Extract the (x, y) coordinate from the center of the cell holding the provided text.  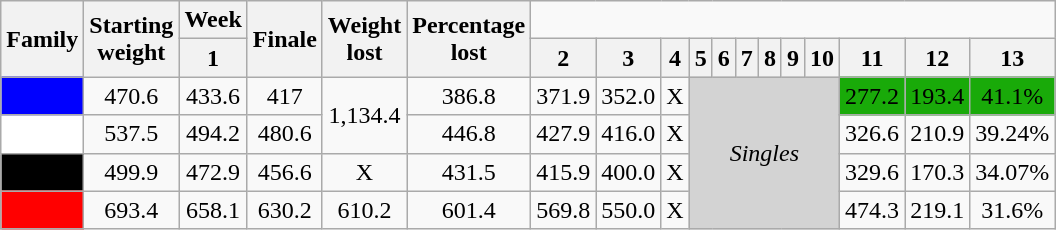
494.2 (213, 134)
474.3 (872, 210)
499.9 (132, 172)
386.8 (469, 96)
601.4 (469, 210)
2 (564, 58)
210.9 (938, 134)
1 (213, 58)
3 (628, 58)
329.6 (872, 172)
277.2 (872, 96)
Week (213, 20)
10 (822, 58)
417 (284, 96)
569.8 (564, 210)
41.1% (1012, 96)
470.6 (132, 96)
39.24% (1012, 134)
6 (724, 58)
446.8 (469, 134)
427.9 (564, 134)
31.6% (1012, 210)
658.1 (213, 210)
433.6 (213, 96)
5 (700, 58)
Weightlost (364, 39)
456.6 (284, 172)
Startingweight (132, 39)
9 (792, 58)
326.6 (872, 134)
693.4 (132, 210)
Singles (764, 153)
11 (872, 58)
480.6 (284, 134)
13 (1012, 58)
8 (770, 58)
7 (746, 58)
Family (42, 39)
4 (675, 58)
Percentagelost (469, 39)
431.5 (469, 172)
550.0 (628, 210)
1,134.4 (364, 115)
416.0 (628, 134)
415.9 (564, 172)
610.2 (364, 210)
12 (938, 58)
371.9 (564, 96)
537.5 (132, 134)
219.1 (938, 210)
170.3 (938, 172)
34.07% (1012, 172)
Finale (284, 39)
352.0 (628, 96)
630.2 (284, 210)
400.0 (628, 172)
472.9 (213, 172)
193.4 (938, 96)
